Search for the cell housing the specified text and yield its [X, Y] center coordinate. 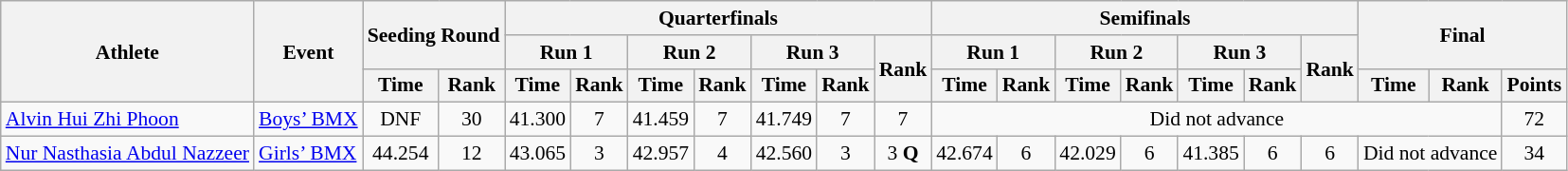
3 Q [904, 154]
42.674 [964, 154]
Final [1463, 34]
42.957 [661, 154]
41.459 [661, 120]
Girls’ BMX [309, 154]
72 [1534, 120]
Alvin Hui Zhi Phoon [127, 120]
Points [1534, 85]
42.029 [1088, 154]
Quarterfinals [718, 18]
Athlete [127, 51]
41.300 [538, 120]
30 [472, 120]
41.385 [1211, 154]
34 [1534, 154]
Nur Nasthasia Abdul Nazzeer [127, 154]
Event [309, 51]
41.749 [784, 120]
44.254 [401, 154]
Boys’ BMX [309, 120]
4 [722, 154]
DNF [401, 120]
42.560 [784, 154]
Semifinals [1144, 18]
Seeding Round [434, 34]
43.065 [538, 154]
12 [472, 154]
